Scan for the cell matching the given text and deliver its (X, Y) coordinate at center. 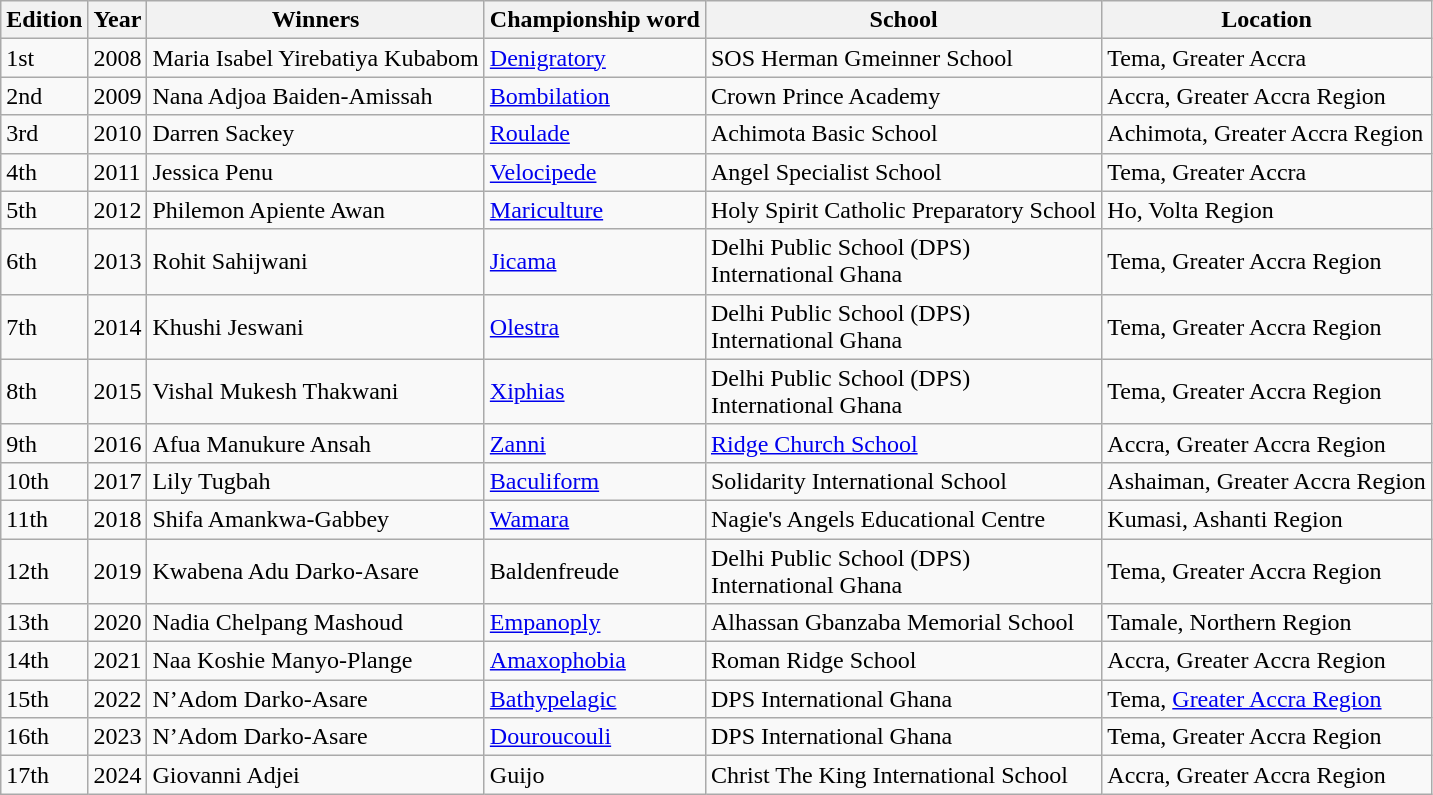
13th (44, 623)
Darren Sackey (316, 134)
9th (44, 443)
Christ The King International School (903, 775)
2011 (118, 172)
2010 (118, 134)
2017 (118, 481)
Denigratory (594, 58)
Nana Adjoa Baiden-Amissah (316, 96)
Afua Manukure Ansah (316, 443)
11th (44, 519)
SOS Herman Gmeinner School (903, 58)
Nadia Chelpang Mashoud (316, 623)
Lily Tugbah (316, 481)
2008 (118, 58)
Vishal Mukesh Thakwani (316, 392)
Kwabena Adu Darko-Asare (316, 570)
2024 (118, 775)
Edition (44, 20)
Naa Koshie Manyo-Plange (316, 661)
Xiphias (594, 392)
Rohit Sahijwani (316, 262)
12th (44, 570)
17th (44, 775)
Zanni (594, 443)
Amaxophobia (594, 661)
Championship word (594, 20)
Winners (316, 20)
Alhassan Gbanzaba Memorial School (903, 623)
Roulade (594, 134)
Douroucouli (594, 737)
16th (44, 737)
10th (44, 481)
14th (44, 661)
Olestra (594, 326)
2019 (118, 570)
Wamara (594, 519)
Philemon Apiente Awan (316, 210)
Bathypelagic (594, 699)
Velocipede (594, 172)
Holy Spirit Catholic Preparatory School (903, 210)
2016 (118, 443)
Ashaiman, Greater Accra Region (1267, 481)
Solidarity International School (903, 481)
Empanoply (594, 623)
Guijo (594, 775)
Achimota, Greater Accra Region (1267, 134)
7th (44, 326)
Location (1267, 20)
5th (44, 210)
Maria Isabel Yirebatiya Kubabom (316, 58)
15th (44, 699)
8th (44, 392)
Nagie's Angels Educational Centre (903, 519)
2nd (44, 96)
Giovanni Adjei (316, 775)
2009 (118, 96)
Roman Ridge School (903, 661)
Achimota Basic School (903, 134)
3rd (44, 134)
2014 (118, 326)
Jessica Penu (316, 172)
Shifa Amankwa-Gabbey (316, 519)
2012 (118, 210)
Year (118, 20)
Ridge Church School (903, 443)
Baculiform (594, 481)
Baldenfreude (594, 570)
Bombilation (594, 96)
6th (44, 262)
2022 (118, 699)
Ho, Volta Region (1267, 210)
2018 (118, 519)
2015 (118, 392)
4th (44, 172)
1st (44, 58)
2013 (118, 262)
Angel Specialist School (903, 172)
School (903, 20)
Crown Prince Academy (903, 96)
Khushi Jeswani (316, 326)
Kumasi, Ashanti Region (1267, 519)
2021 (118, 661)
2023 (118, 737)
2020 (118, 623)
Tamale, Northern Region (1267, 623)
Jicama (594, 262)
Mariculture (594, 210)
